Identify which cell holds the provided text, then report its (X, Y) central coordinate. 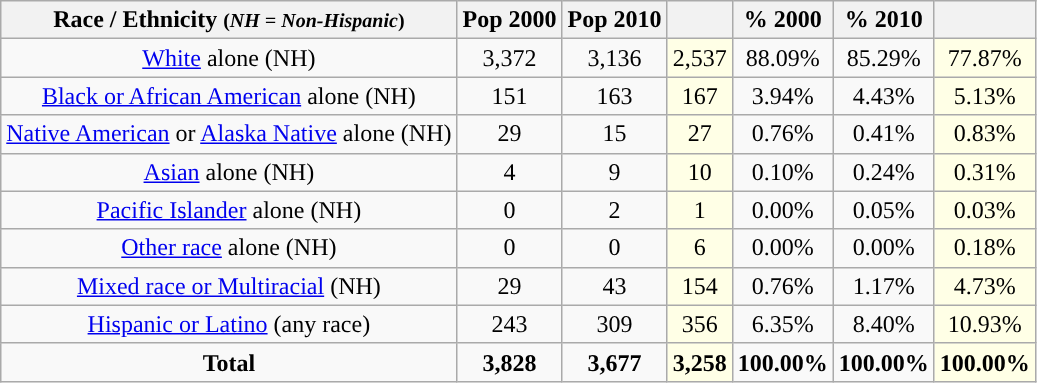
154 (700, 286)
Black or African American alone (NH) (229, 96)
Asian alone (NH) (229, 172)
2,537 (700, 58)
151 (510, 96)
Other race alone (NH) (229, 248)
% 2010 (884, 20)
10.93% (984, 324)
Mixed race or Multiracial (NH) (229, 286)
0.31% (984, 172)
85.29% (884, 58)
6 (700, 248)
1.17% (884, 286)
3,136 (614, 58)
3,372 (510, 58)
0.83% (984, 134)
Pacific Islander alone (NH) (229, 210)
Native American or Alaska Native alone (NH) (229, 134)
White alone (NH) (229, 58)
243 (510, 324)
77.87% (984, 58)
163 (614, 96)
10 (700, 172)
% 2000 (782, 20)
27 (700, 134)
6.35% (782, 324)
3.94% (782, 96)
2 (614, 210)
3,828 (510, 362)
88.09% (782, 58)
Total (229, 362)
356 (700, 324)
9 (614, 172)
0.10% (782, 172)
1 (700, 210)
0.41% (884, 134)
167 (700, 96)
8.40% (884, 324)
4 (510, 172)
5.13% (984, 96)
0.03% (984, 210)
Race / Ethnicity (NH = Non-Hispanic) (229, 20)
3,677 (614, 362)
Pop 2010 (614, 20)
Hispanic or Latino (any race) (229, 324)
15 (614, 134)
Pop 2000 (510, 20)
0.24% (884, 172)
4.73% (984, 286)
43 (614, 286)
0.05% (884, 210)
4.43% (884, 96)
0.18% (984, 248)
3,258 (700, 362)
309 (614, 324)
